For the text-containing cell, return its midpoint in (X, Y) coordinate format. 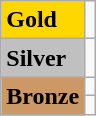
Gold (43, 20)
Silver (43, 58)
Bronze (43, 96)
